Find where the given text appears and provide that cell's center as (x, y) coordinate. 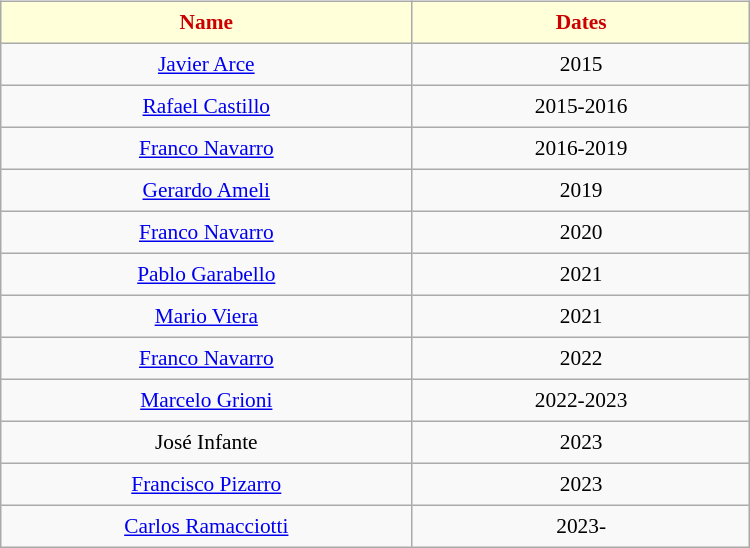
2016-2019 (580, 148)
Name (206, 22)
Gerardo Ameli (206, 190)
Javier Arce (206, 64)
Pablo Garabello (206, 274)
2015-2016 (580, 106)
2015 (580, 64)
2022-2023 (580, 400)
2019 (580, 190)
Mario Viera (206, 316)
Rafael Castillo (206, 106)
2020 (580, 232)
2022 (580, 358)
Dates (580, 22)
José Infante (206, 442)
Carlos Ramacciotti (206, 526)
Francisco Pizarro (206, 484)
Marcelo Grioni (206, 400)
2023- (580, 526)
